Provide the [x, y] coordinate of the cell's center where the given text is located.  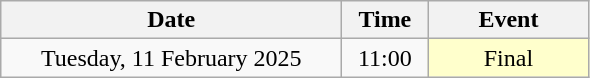
11:00 [385, 58]
Date [172, 20]
Final [508, 58]
Tuesday, 11 February 2025 [172, 58]
Event [508, 20]
Time [385, 20]
